Determine the (X, Y) coordinate at the center of the cell enclosing the given text.  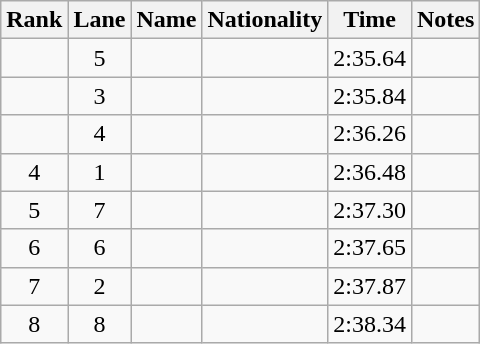
1 (100, 172)
Time (370, 20)
Name (166, 20)
Lane (100, 20)
2:35.84 (370, 96)
2 (100, 286)
Notes (445, 20)
2:36.26 (370, 134)
2:35.64 (370, 58)
2:36.48 (370, 172)
2:37.30 (370, 210)
2:38.34 (370, 324)
2:37.65 (370, 248)
3 (100, 96)
Rank (34, 20)
2:37.87 (370, 286)
Nationality (265, 20)
